Locate the cell with the specified text and output its (X, Y) center coordinate. 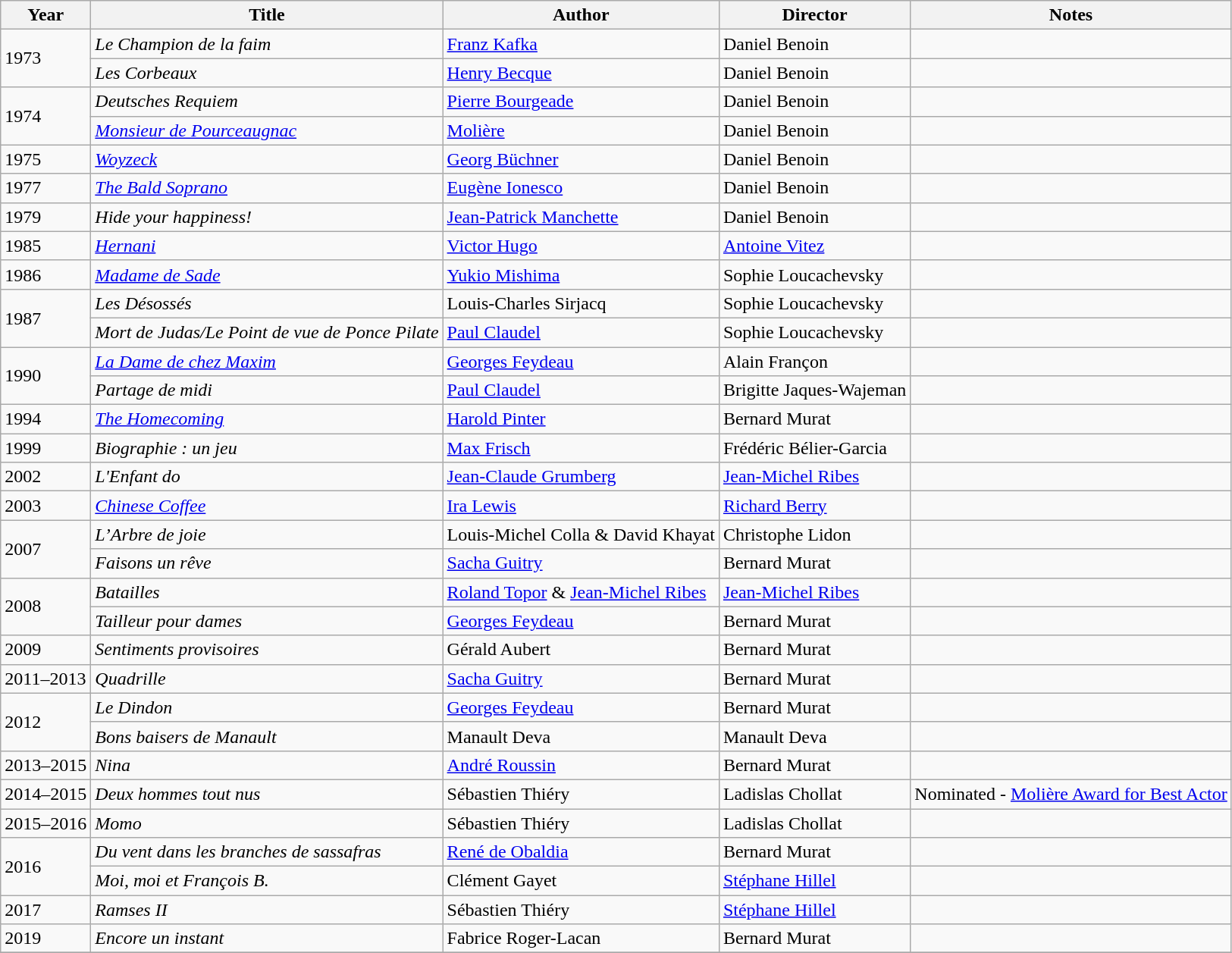
Moi, moi et François B. (267, 881)
Chinese Coffee (267, 506)
The Bald Soprano (267, 188)
Ira Lewis (581, 506)
Mort de Judas/Le Point de vue de Ponce Pilate (267, 332)
Tailleur pour dames (267, 621)
Les Désossés (267, 303)
1990 (45, 376)
Henry Becque (581, 73)
Alain Françon (814, 362)
Monsieur de Pourceaugnac (267, 130)
2008 (45, 607)
Molière (581, 130)
Gérald Aubert (581, 650)
L'Enfant do (267, 477)
René de Obaldia (581, 852)
Georg Büchner (581, 159)
Clément Gayet (581, 881)
1977 (45, 188)
Yukio Mishima (581, 274)
Partage de midi (267, 390)
Author (581, 15)
2016 (45, 867)
2002 (45, 477)
2011–2013 (45, 679)
Christophe Lidon (814, 534)
2012 (45, 722)
Deux hommes tout nus (267, 794)
Antoine Vitez (814, 246)
Jean-Patrick Manchette (581, 217)
1986 (45, 274)
Jean-Claude Grumberg (581, 477)
1985 (45, 246)
1999 (45, 448)
1987 (45, 318)
Hernani (267, 246)
Le Dindon (267, 707)
Deutsches Requiem (267, 102)
Louis-Michel Colla & David Khayat (581, 534)
Encore un instant (267, 939)
André Roussin (581, 765)
Brigitte Jaques-Wajeman (814, 390)
Le Champion de la faim (267, 44)
Biographie : un jeu (267, 448)
Hide your happiness! (267, 217)
1974 (45, 116)
Woyzeck (267, 159)
2013–2015 (45, 765)
Nominated - Molière Award for Best Actor (1071, 794)
1973 (45, 58)
Harold Pinter (581, 419)
Du vent dans les branches de sassafras (267, 852)
Les Corbeaux (267, 73)
2014–2015 (45, 794)
Victor Hugo (581, 246)
Notes (1071, 15)
Faisons un rêve (267, 563)
Pierre Bourgeade (581, 102)
The Homecoming (267, 419)
Richard Berry (814, 506)
Roland Topor & Jean-Michel Ribes (581, 592)
2015–2016 (45, 823)
L’Arbre de joie (267, 534)
Year (45, 15)
Eugène Ionesco (581, 188)
Bons baisers de Manault (267, 736)
1979 (45, 217)
Madame de Sade (267, 274)
Momo (267, 823)
Batailles (267, 592)
2017 (45, 910)
Franz Kafka (581, 44)
Max Frisch (581, 448)
2019 (45, 939)
Sentiments provisoires (267, 650)
1994 (45, 419)
2009 (45, 650)
Title (267, 15)
Ramses II (267, 910)
Louis-Charles Sirjacq (581, 303)
Nina (267, 765)
Quadrille (267, 679)
Director (814, 15)
2003 (45, 506)
1975 (45, 159)
2007 (45, 549)
Fabrice Roger-Lacan (581, 939)
La Dame de chez Maxim (267, 362)
Frédéric Bélier-Garcia (814, 448)
